For the text-containing cell, return its midpoint in [x, y] coordinate format. 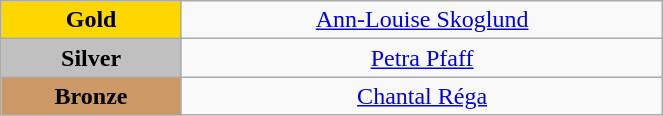
Chantal Réga [422, 96]
Gold [92, 20]
Petra Pfaff [422, 58]
Bronze [92, 96]
Silver [92, 58]
Ann-Louise Skoglund [422, 20]
